Detect which cell encompasses the target text, then output its [X, Y] center coordinate. 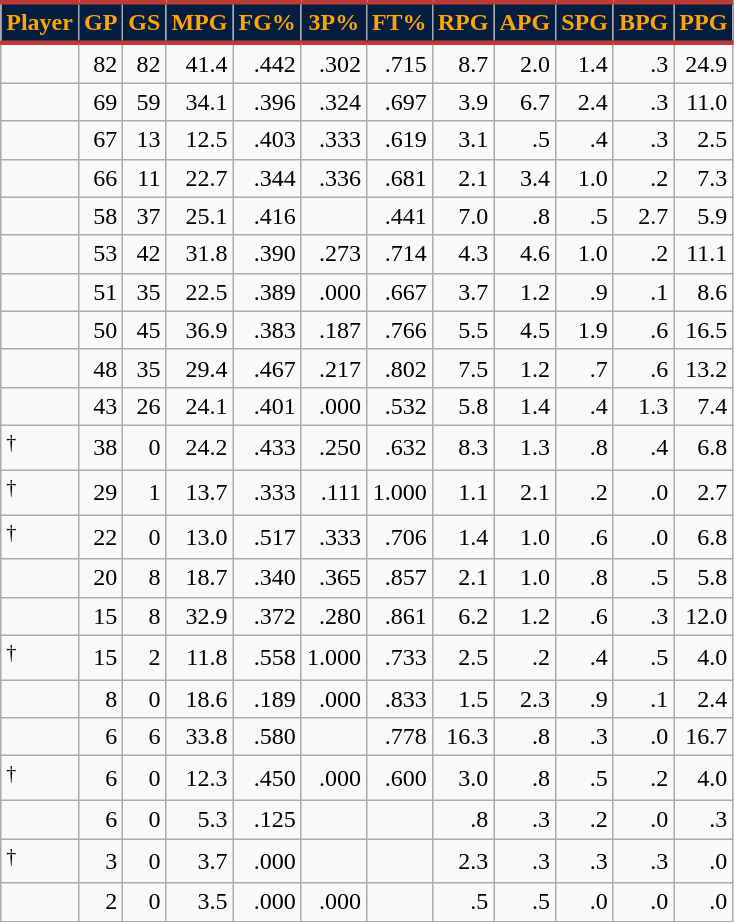
12.3 [200, 778]
69 [100, 102]
.125 [267, 819]
.217 [334, 368]
51 [100, 292]
.714 [399, 254]
41.4 [200, 63]
1.1 [463, 492]
38 [100, 448]
13.2 [704, 368]
4.5 [525, 330]
7.0 [463, 216]
1.9 [585, 330]
.403 [267, 140]
.344 [267, 178]
4.6 [525, 254]
.697 [399, 102]
.189 [267, 699]
50 [100, 330]
.857 [399, 578]
8.6 [704, 292]
GP [100, 22]
3P% [334, 22]
11 [144, 178]
.580 [267, 737]
.600 [399, 778]
.365 [334, 578]
RPG [463, 22]
.532 [399, 406]
3.4 [525, 178]
.706 [399, 538]
25.1 [200, 216]
.619 [399, 140]
58 [100, 216]
GS [144, 22]
43 [100, 406]
.7 [585, 368]
.517 [267, 538]
16.3 [463, 737]
.111 [334, 492]
.187 [334, 330]
.383 [267, 330]
.733 [399, 658]
24.9 [704, 63]
.273 [334, 254]
34.1 [200, 102]
5.9 [704, 216]
12.0 [704, 616]
.390 [267, 254]
1.5 [463, 699]
8.3 [463, 448]
22.7 [200, 178]
.401 [267, 406]
MPG [200, 22]
.861 [399, 616]
.802 [399, 368]
FG% [267, 22]
11.8 [200, 658]
6.2 [463, 616]
42 [144, 254]
7.5 [463, 368]
.467 [267, 368]
24.2 [200, 448]
13.7 [200, 492]
.389 [267, 292]
7.4 [704, 406]
36.9 [200, 330]
.372 [267, 616]
.324 [334, 102]
PPG [704, 22]
22 [100, 538]
.681 [399, 178]
Player [40, 22]
.715 [399, 63]
3.1 [463, 140]
BPG [643, 22]
32.9 [200, 616]
37 [144, 216]
24.1 [200, 406]
3.5 [200, 902]
.250 [334, 448]
20 [100, 578]
3.9 [463, 102]
3 [100, 862]
6.7 [525, 102]
3.0 [463, 778]
.778 [399, 737]
.833 [399, 699]
.433 [267, 448]
66 [100, 178]
.632 [399, 448]
22.5 [200, 292]
.336 [334, 178]
29 [100, 492]
33.8 [200, 737]
8.7 [463, 63]
4.3 [463, 254]
59 [144, 102]
53 [100, 254]
1 [144, 492]
5.5 [463, 330]
11.1 [704, 254]
11.0 [704, 102]
48 [100, 368]
.441 [399, 216]
.766 [399, 330]
.450 [267, 778]
.442 [267, 63]
FT% [399, 22]
45 [144, 330]
18.6 [200, 699]
29.4 [200, 368]
13 [144, 140]
13.0 [200, 538]
.280 [334, 616]
12.5 [200, 140]
.340 [267, 578]
.667 [399, 292]
7.3 [704, 178]
.396 [267, 102]
2.0 [525, 63]
26 [144, 406]
SPG [585, 22]
5.3 [200, 819]
67 [100, 140]
18.7 [200, 578]
.302 [334, 63]
16.7 [704, 737]
31.8 [200, 254]
.416 [267, 216]
16.5 [704, 330]
.558 [267, 658]
APG [525, 22]
